Provide the (X, Y) coordinate of the cell's center where the given text is located.  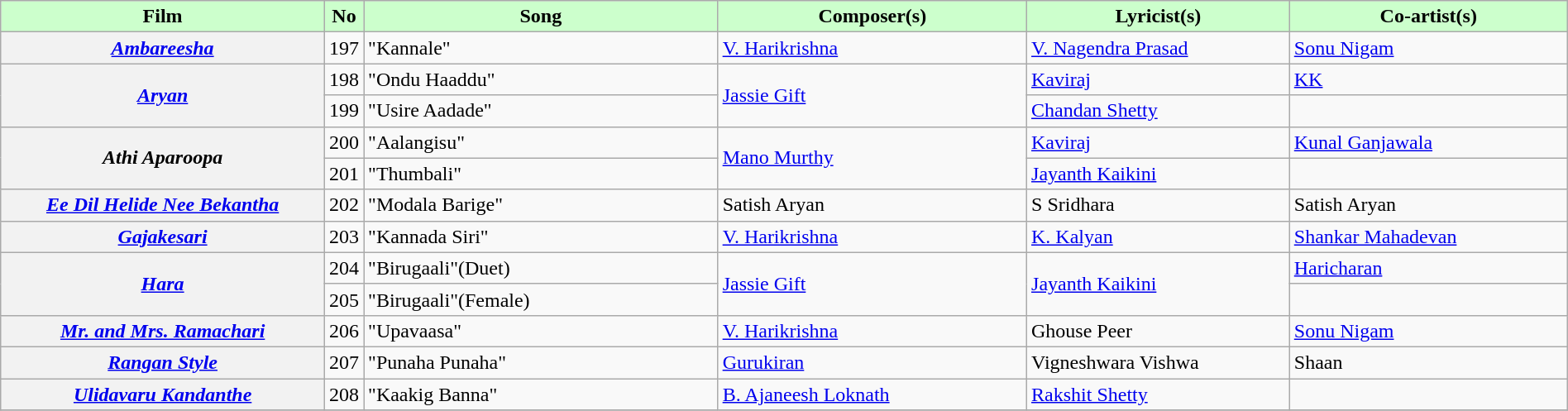
KK (1428, 79)
"Punaha Punaha" (541, 362)
"Kannada Siri" (541, 237)
203 (344, 237)
Rangan Style (163, 362)
Hara (163, 284)
Kunal Ganjawala (1428, 142)
200 (344, 142)
"Modala Barige" (541, 205)
Lyricist(s) (1159, 17)
Haricharan (1428, 268)
B. Ajaneesh Loknath (872, 394)
No (344, 17)
205 (344, 299)
Chandan Shetty (1159, 111)
201 (344, 174)
Rakshit Shetty (1159, 394)
204 (344, 268)
206 (344, 331)
199 (344, 111)
"Kannale" (541, 48)
207 (344, 362)
Mr. and Mrs. Ramachari (163, 331)
Vigneshwara Vishwa (1159, 362)
"Birugaali"(Duet) (541, 268)
Shaan (1428, 362)
K. Kalyan (1159, 237)
Mano Murthy (872, 158)
Gajakesari (163, 237)
"Kaakig Banna" (541, 394)
197 (344, 48)
V. Nagendra Prasad (1159, 48)
Co-artist(s) (1428, 17)
S Sridhara (1159, 205)
Shankar Mahadevan (1428, 237)
Aryan (163, 95)
Gurukiran (872, 362)
"Upavaasa" (541, 331)
"Thumbali" (541, 174)
"Ondu Haaddu" (541, 79)
Film (163, 17)
Song (541, 17)
198 (344, 79)
Ulidavaru Kandanthe (163, 394)
Ambareesha (163, 48)
Ee Dil Helide Nee Bekantha (163, 205)
"Birugaali"(Female) (541, 299)
"Usire Aadade" (541, 111)
Athi Aparoopa (163, 158)
208 (344, 394)
Ghouse Peer (1159, 331)
"Aalangisu" (541, 142)
Composer(s) (872, 17)
202 (344, 205)
